Output the (x, y) coordinate of the center of the cell containing the given text.  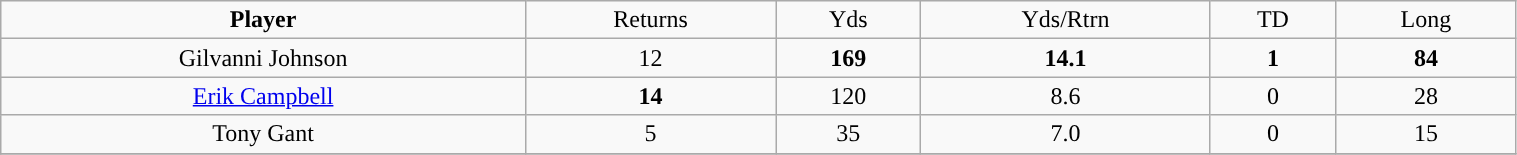
TD (1273, 20)
84 (1426, 58)
169 (848, 58)
Tony Gant (264, 134)
Gilvanni Johnson (264, 58)
Yds/Rtrn (1066, 20)
14 (650, 96)
8.6 (1066, 96)
Erik Campbell (264, 96)
120 (848, 96)
Long (1426, 20)
12 (650, 58)
35 (848, 134)
Yds (848, 20)
Returns (650, 20)
28 (1426, 96)
5 (650, 134)
1 (1273, 58)
Player (264, 20)
15 (1426, 134)
7.0 (1066, 134)
14.1 (1066, 58)
